Output the (X, Y) coordinate of the center of the cell containing the given text.  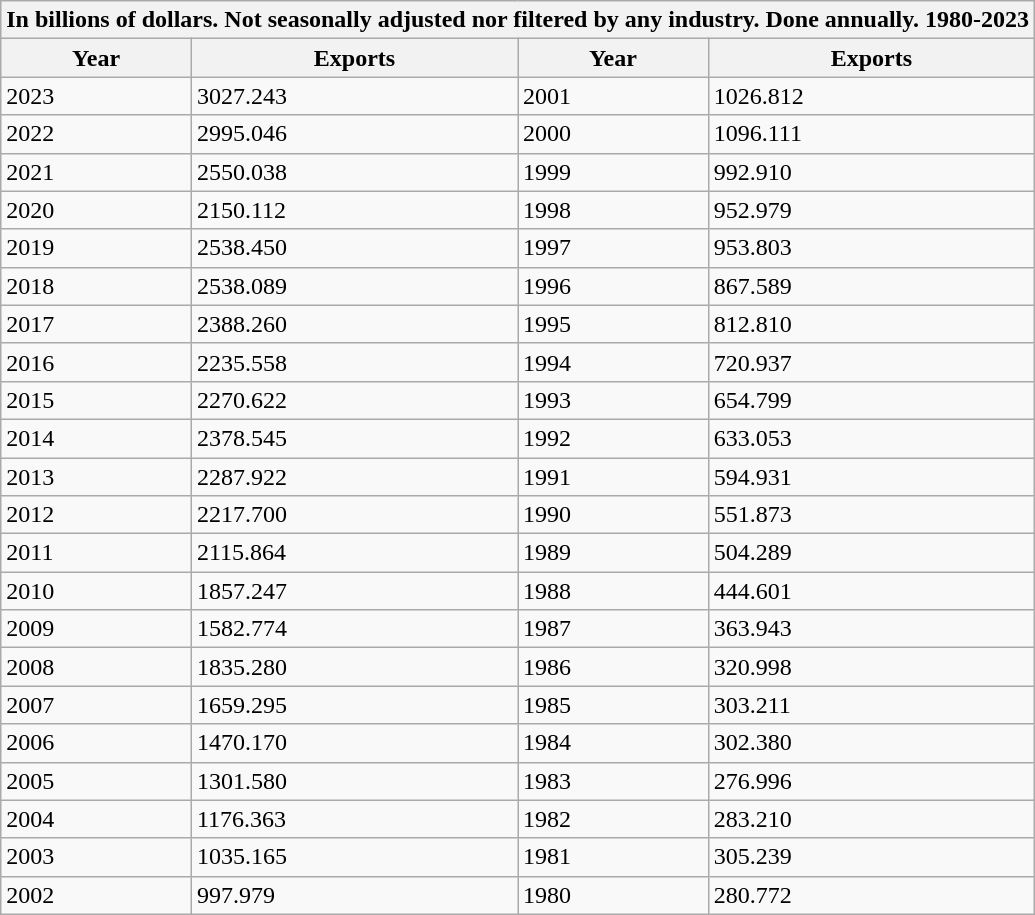
2019 (96, 248)
2010 (96, 591)
720.937 (871, 362)
2023 (96, 96)
2020 (96, 210)
3027.243 (354, 96)
2538.450 (354, 248)
1986 (614, 667)
2000 (614, 134)
997.979 (354, 895)
2022 (96, 134)
2003 (96, 857)
1096.111 (871, 134)
504.289 (871, 553)
1982 (614, 819)
2270.622 (354, 400)
2017 (96, 324)
1997 (614, 248)
2015 (96, 400)
2006 (96, 743)
2016 (96, 362)
2009 (96, 629)
283.210 (871, 819)
1998 (614, 210)
867.589 (871, 286)
2235.558 (354, 362)
280.772 (871, 895)
1026.812 (871, 96)
2007 (96, 705)
1989 (614, 553)
952.979 (871, 210)
1984 (614, 743)
812.810 (871, 324)
654.799 (871, 400)
953.803 (871, 248)
1995 (614, 324)
1659.295 (354, 705)
1992 (614, 438)
1983 (614, 781)
305.239 (871, 857)
1994 (614, 362)
1035.165 (354, 857)
2011 (96, 553)
1857.247 (354, 591)
1176.363 (354, 819)
2005 (96, 781)
1987 (614, 629)
302.380 (871, 743)
2001 (614, 96)
1985 (614, 705)
2388.260 (354, 324)
2150.112 (354, 210)
2115.864 (354, 553)
1999 (614, 172)
303.211 (871, 705)
320.998 (871, 667)
1981 (614, 857)
2004 (96, 819)
1991 (614, 477)
2550.038 (354, 172)
2021 (96, 172)
276.996 (871, 781)
2002 (96, 895)
2217.700 (354, 515)
1582.774 (354, 629)
2378.545 (354, 438)
2008 (96, 667)
992.910 (871, 172)
1980 (614, 895)
1996 (614, 286)
2012 (96, 515)
444.601 (871, 591)
594.931 (871, 477)
1993 (614, 400)
2018 (96, 286)
In billions of dollars. Not seasonally adjusted nor filtered by any industry. Done annually. 1980-2023 (518, 20)
551.873 (871, 515)
363.943 (871, 629)
633.053 (871, 438)
1990 (614, 515)
2014 (96, 438)
1301.580 (354, 781)
1988 (614, 591)
2013 (96, 477)
2287.922 (354, 477)
2995.046 (354, 134)
1835.280 (354, 667)
2538.089 (354, 286)
1470.170 (354, 743)
